Detect which cell encompasses the target text, then output its (X, Y) center coordinate. 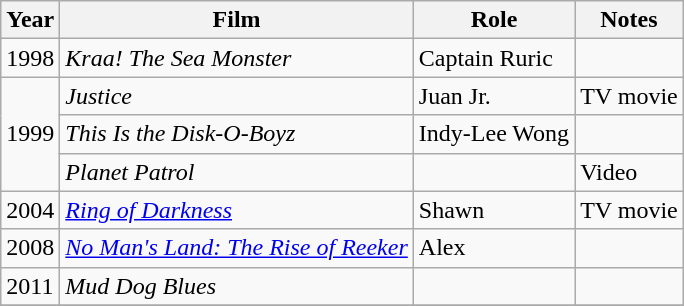
1998 (30, 58)
2004 (30, 210)
Role (494, 20)
Alex (494, 248)
Ring of Darkness (236, 210)
This Is the Disk-O-Boyz (236, 134)
Mud Dog Blues (236, 286)
2011 (30, 286)
Juan Jr. (494, 96)
Notes (630, 20)
Video (630, 172)
2008 (30, 248)
Planet Patrol (236, 172)
Year (30, 20)
Justice (236, 96)
1999 (30, 134)
Shawn (494, 210)
Kraa! The Sea Monster (236, 58)
No Man's Land: The Rise of Reeker (236, 248)
Captain Ruric (494, 58)
Indy-Lee Wong (494, 134)
Film (236, 20)
